Capture the cell that displays the provided text and extract its [X, Y] central coordinate. 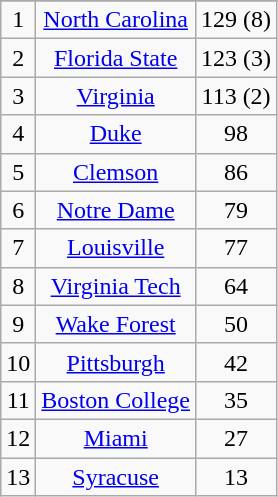
64 [236, 286]
3 [18, 96]
8 [18, 286]
Virginia Tech [116, 286]
Pittsburgh [116, 362]
12 [18, 438]
5 [18, 172]
Louisville [116, 248]
1 [18, 20]
Miami [116, 438]
Wake Forest [116, 324]
Notre Dame [116, 210]
35 [236, 400]
Boston College [116, 400]
77 [236, 248]
11 [18, 400]
6 [18, 210]
4 [18, 134]
Clemson [116, 172]
113 (2) [236, 96]
Florida State [116, 58]
86 [236, 172]
9 [18, 324]
2 [18, 58]
123 (3) [236, 58]
Virginia [116, 96]
7 [18, 248]
Syracuse [116, 477]
50 [236, 324]
10 [18, 362]
Duke [116, 134]
98 [236, 134]
42 [236, 362]
129 (8) [236, 20]
27 [236, 438]
North Carolina [116, 20]
79 [236, 210]
